Capture the cell that displays the provided text and extract its (x, y) central coordinate. 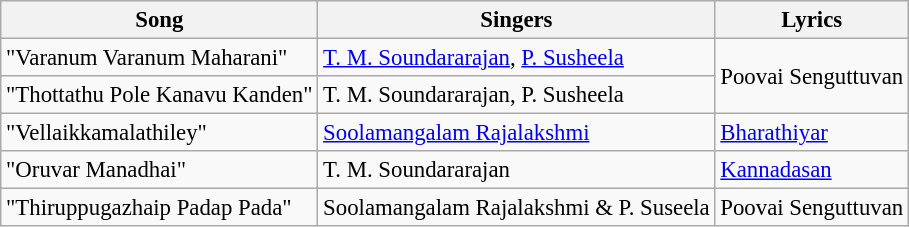
Soolamangalam Rajalakshmi & P. Suseela (516, 208)
Song (160, 20)
"Oruvar Manadhai" (160, 170)
"Thottathu Pole Kanavu Kanden" (160, 95)
Bharathiyar (812, 133)
Soolamangalam Rajalakshmi (516, 133)
Singers (516, 20)
"Varanum Varanum Maharani" (160, 58)
"Vellaikkamalathiley" (160, 133)
Kannadasan (812, 170)
Lyrics (812, 20)
"Thiruppugazhaip Padap Pada" (160, 208)
T. M. Soundararajan (516, 170)
